Search for the cell housing the specified text and yield its (X, Y) center coordinate. 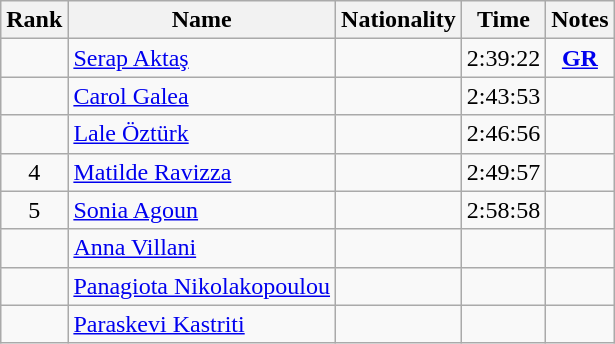
Lale Öztürk (202, 134)
Notes (580, 20)
4 (34, 172)
Sonia Agoun (202, 210)
Name (202, 20)
2:43:53 (503, 96)
2:58:58 (503, 210)
GR (580, 58)
2:46:56 (503, 134)
Panagiota Nikolakopoulou (202, 286)
Matilde Ravizza (202, 172)
Serap Aktaş (202, 58)
Carol Galea (202, 96)
2:39:22 (503, 58)
Time (503, 20)
Paraskevi Kastriti (202, 324)
5 (34, 210)
Anna Villani (202, 248)
Rank (34, 20)
Nationality (399, 20)
2:49:57 (503, 172)
